Return the [x, y] coordinate for the center point of the cell that contains the specified text.  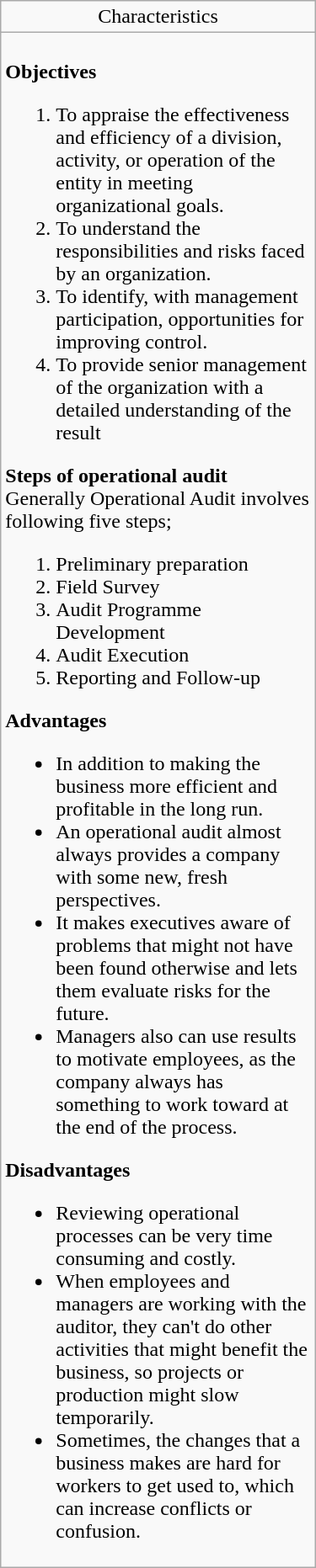
Characteristics [158, 17]
